Search for the cell housing the specified text and yield its (X, Y) center coordinate. 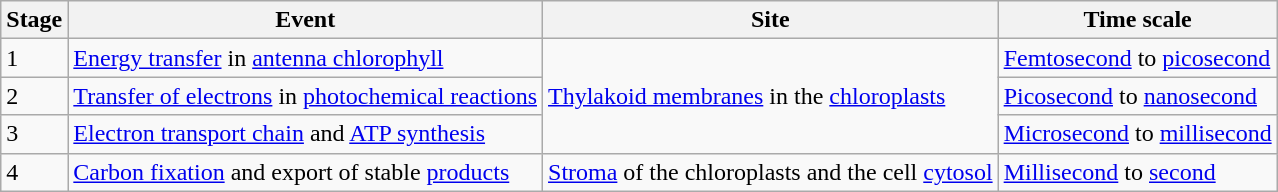
Stage (34, 20)
3 (34, 134)
Stroma of the chloroplasts and the cell cytosol (771, 172)
Energy transfer in antenna chlorophyll (306, 58)
Femtosecond to picosecond (1138, 58)
Carbon fixation and export of stable products (306, 172)
Time scale (1138, 20)
Transfer of electrons in photochemical reactions (306, 96)
Millisecond to second (1138, 172)
4 (34, 172)
1 (34, 58)
Thylakoid membranes in the chloroplasts (771, 96)
Event (306, 20)
2 (34, 96)
Electron transport chain and ATP synthesis (306, 134)
Site (771, 20)
Microsecond to millisecond (1138, 134)
Picosecond to nanosecond (1138, 96)
